Return [X, Y] of the center of cell containing provided text 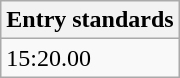
15:20.00 [90, 58]
Entry standards [90, 20]
